From the cell containing the given text, extract its center point as [x, y] coordinate. 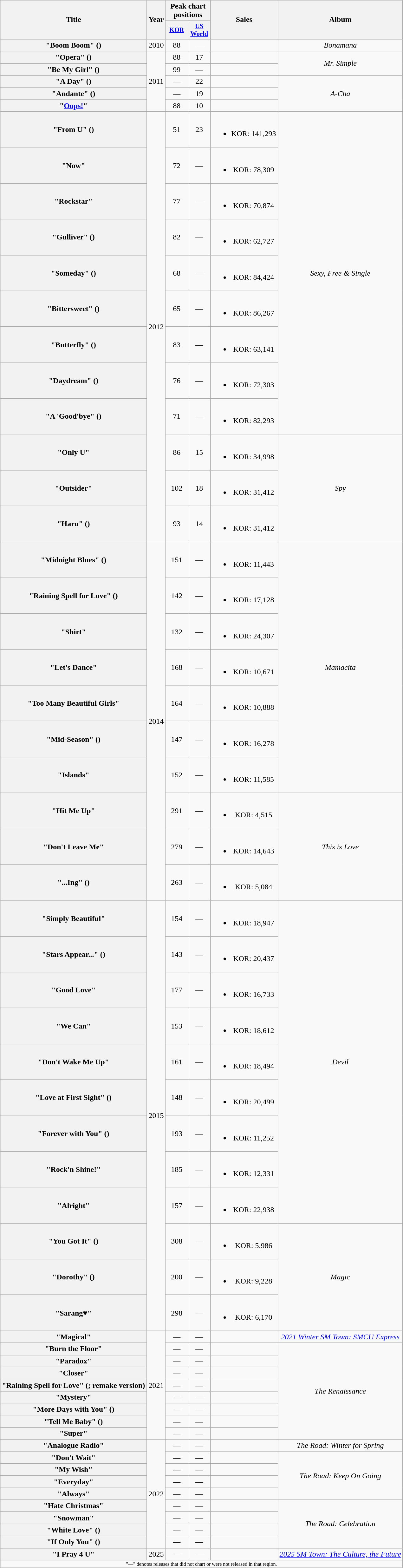
"Oops!" [74, 106]
147 [177, 739]
168 [177, 667]
KOR: 78,309 [244, 166]
KOR: 141,293 [244, 129]
"White Love" () [74, 1530]
"Bittersweet" () [74, 309]
Mamacita [340, 667]
2012 [156, 327]
"Hit Me Up" [74, 811]
Magic [340, 1277]
2011 [156, 82]
82 [177, 237]
"...Ing" () [74, 882]
164 [177, 703]
83 [177, 344]
KOR: 14,643 [244, 847]
"Forever with You" () [74, 1134]
The Renaissance [340, 1391]
2025 SM Town: The Culture, the Future [340, 1554]
"Let's Dance" [74, 667]
"We Can" [74, 1026]
72 [177, 166]
99 [177, 69]
200 [177, 1277]
KOR: 10,671 [244, 667]
279 [177, 847]
51 [177, 129]
"Only U" [74, 452]
"Analogue Radio" [74, 1446]
"Be My Girl" () [74, 69]
KOR: 20,499 [244, 1098]
"Gulliver" () [74, 237]
151 [177, 560]
KOR: 34,998 [244, 452]
KOR: 86,267 [244, 309]
Bonamana [340, 45]
143 [177, 954]
Year [156, 20]
This is Love [340, 847]
KOR: 11,443 [244, 560]
KOR: 72,303 [244, 381]
"Stars Appear..." () [74, 954]
"Mystery" [74, 1397]
USWorld [199, 30]
2015 [156, 1116]
142 [177, 596]
KOR: 5,084 [244, 882]
KOR: 20,437 [244, 954]
Album [340, 20]
KOR: 18,947 [244, 918]
23 [199, 129]
KOR: 11,252 [244, 1134]
"If Only You" () [74, 1542]
KOR: 12,331 [244, 1170]
KOR: 11,585 [244, 775]
"Hate Christmas" [74, 1506]
"Now" [74, 166]
15 [199, 452]
2025 [156, 1554]
"Boom Boom" () [74, 45]
"Dorothy" () [74, 1277]
Devil [340, 1062]
71 [177, 416]
"Mid-Season" () [74, 739]
Spy [340, 488]
"Don't Wait" [74, 1458]
"Always" [74, 1494]
2021 [156, 1385]
"Tell Me Baby" () [74, 1421]
177 [177, 990]
"Raining Spell for Love" () [74, 596]
KOR: 6,170 [244, 1313]
KOR: 10,888 [244, 703]
"I Pray 4 U" [74, 1554]
KOR: 16,278 [244, 739]
132 [177, 632]
KOR: 18,612 [244, 1026]
KOR: 5,986 [244, 1241]
"—" denotes releases that did not chart or were not released in that region. [202, 1564]
KOR: 82,293 [244, 416]
2022 [156, 1494]
153 [177, 1026]
Title [74, 20]
"Super" [74, 1433]
161 [177, 1062]
"Burn the Floor" [74, 1349]
19 [199, 94]
"Closer" [74, 1373]
"Alright" [74, 1205]
86 [177, 452]
KOR: 18,494 [244, 1062]
"Outsider" [74, 488]
The Road: Celebration [340, 1524]
"Butterfly" () [74, 344]
193 [177, 1134]
17 [199, 57]
22 [199, 82]
A-Cha [340, 94]
"Paradox" [74, 1361]
263 [177, 882]
KOR: 84,424 [244, 273]
"Opera" () [74, 57]
"More Days with You" () [74, 1409]
KOR: 62,727 [244, 237]
291 [177, 811]
"Magical" [74, 1337]
KOR: 4,515 [244, 811]
10 [199, 106]
"Raining Spell for Love" (; remake version) [74, 1385]
KOR: 22,938 [244, 1205]
KOR: 70,874 [244, 201]
14 [199, 524]
KOR: 24,307 [244, 632]
77 [177, 201]
154 [177, 918]
KOR: 17,128 [244, 596]
KOR [177, 30]
"A 'Good'bye" () [74, 416]
"Rockstar" [74, 201]
Mr. Simple [340, 63]
18 [199, 488]
"Andante" () [74, 94]
"Sarang♥" [74, 1313]
"My Wish" [74, 1470]
102 [177, 488]
308 [177, 1241]
157 [177, 1205]
93 [177, 524]
"A Day" () [74, 82]
"Islands" [74, 775]
"Don't Wake Me Up" [74, 1062]
68 [177, 273]
2014 [156, 721]
Sales [244, 20]
"Good Love" [74, 990]
KOR: 16,733 [244, 990]
"Everyday" [74, 1482]
152 [177, 775]
65 [177, 309]
KOR: 9,228 [244, 1277]
"Don't Leave Me" [74, 847]
"Shirt" [74, 632]
"Daydream" () [74, 381]
"Rock'n Shine!" [74, 1170]
148 [177, 1098]
"Too Many Beautiful Girls" [74, 703]
Peak chart positions [188, 11]
Sexy, Free & Single [340, 273]
"Midnight Blues" () [74, 560]
"You Got It" () [74, 1241]
185 [177, 1170]
298 [177, 1313]
"From U" () [74, 129]
"Snowman" [74, 1518]
"Haru" () [74, 524]
KOR: 63,141 [244, 344]
2021 Winter SM Town: SMCU Express [340, 1337]
The Road: Winter for Spring [340, 1446]
"Love at First Sight" () [74, 1098]
76 [177, 381]
"Someday" () [74, 273]
2010 [156, 45]
"Simply Beautiful" [74, 918]
The Road: Keep On Going [340, 1476]
